Return (X, Y) of the center of cell containing provided text 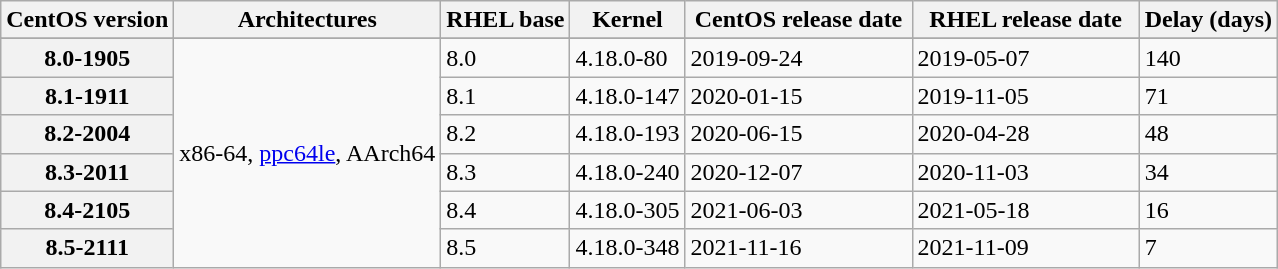
2021-06-03 (798, 210)
Architectures (308, 20)
4.18.0-348 (628, 248)
8.1 (506, 96)
8.2 (506, 134)
Delay (days) (1208, 20)
4.18.0-305 (628, 210)
4.18.0-193 (628, 134)
8.3 (506, 172)
2020-12-07 (798, 172)
2020-11-03 (1026, 172)
8.4-2105 (88, 210)
48 (1208, 134)
2020-06-15 (798, 134)
2021-11-16 (798, 248)
4.18.0-240 (628, 172)
34 (1208, 172)
8.0 (506, 58)
CentOS version (88, 20)
Kernel (628, 20)
8.2-2004 (88, 134)
4.18.0-147 (628, 96)
71 (1208, 96)
2021-05-18 (1026, 210)
16 (1208, 210)
8.5 (506, 248)
2019-11-05 (1026, 96)
8.0-1905 (88, 58)
2019-09-24 (798, 58)
8.3-2011 (88, 172)
8.1-1911 (88, 96)
2020-01-15 (798, 96)
x86-64, ppc64le, AArch64 (308, 153)
7 (1208, 248)
8.5-2111 (88, 248)
RHEL release date (1026, 20)
2020-04-28 (1026, 134)
2021-11-09 (1026, 248)
CentOS release date (798, 20)
RHEL base (506, 20)
140 (1208, 58)
4.18.0-80 (628, 58)
2019-05-07 (1026, 58)
8.4 (506, 210)
